Extract the [X, Y] coordinate from the center of the cell holding the provided text.  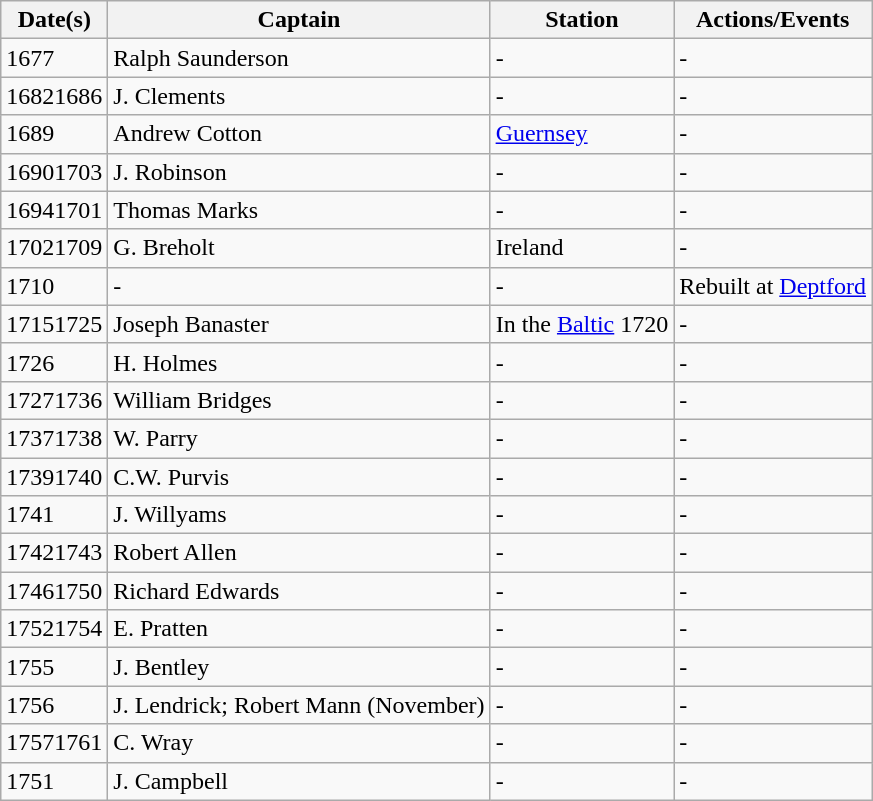
J. Willyams [299, 515]
Ralph Saunderson [299, 58]
Richard Edwards [299, 591]
1741 [54, 515]
17571761 [54, 743]
17421743 [54, 553]
1710 [54, 286]
J. Lendrick; Robert Mann (November) [299, 705]
Actions/Events [773, 20]
J. Robinson [299, 172]
Ireland [582, 248]
In the Baltic 1720 [582, 324]
W. Parry [299, 438]
Andrew Cotton [299, 134]
17021709 [54, 248]
J. Clements [299, 96]
C.W. Purvis [299, 477]
17391740 [54, 477]
1755 [54, 667]
16821686 [54, 96]
Joseph Banaster [299, 324]
17371738 [54, 438]
E. Pratten [299, 629]
Thomas Marks [299, 210]
17521754 [54, 629]
1677 [54, 58]
1726 [54, 362]
Captain [299, 20]
1756 [54, 705]
Station [582, 20]
17271736 [54, 400]
16901703 [54, 172]
17461750 [54, 591]
H. Holmes [299, 362]
J. Campbell [299, 781]
William Bridges [299, 400]
1751 [54, 781]
G. Breholt [299, 248]
Date(s) [54, 20]
C. Wray [299, 743]
17151725 [54, 324]
Rebuilt at Deptford [773, 286]
1689 [54, 134]
16941701 [54, 210]
J. Bentley [299, 667]
Robert Allen [299, 553]
Guernsey [582, 134]
